Scan for the cell matching the given text and deliver its (X, Y) coordinate at center. 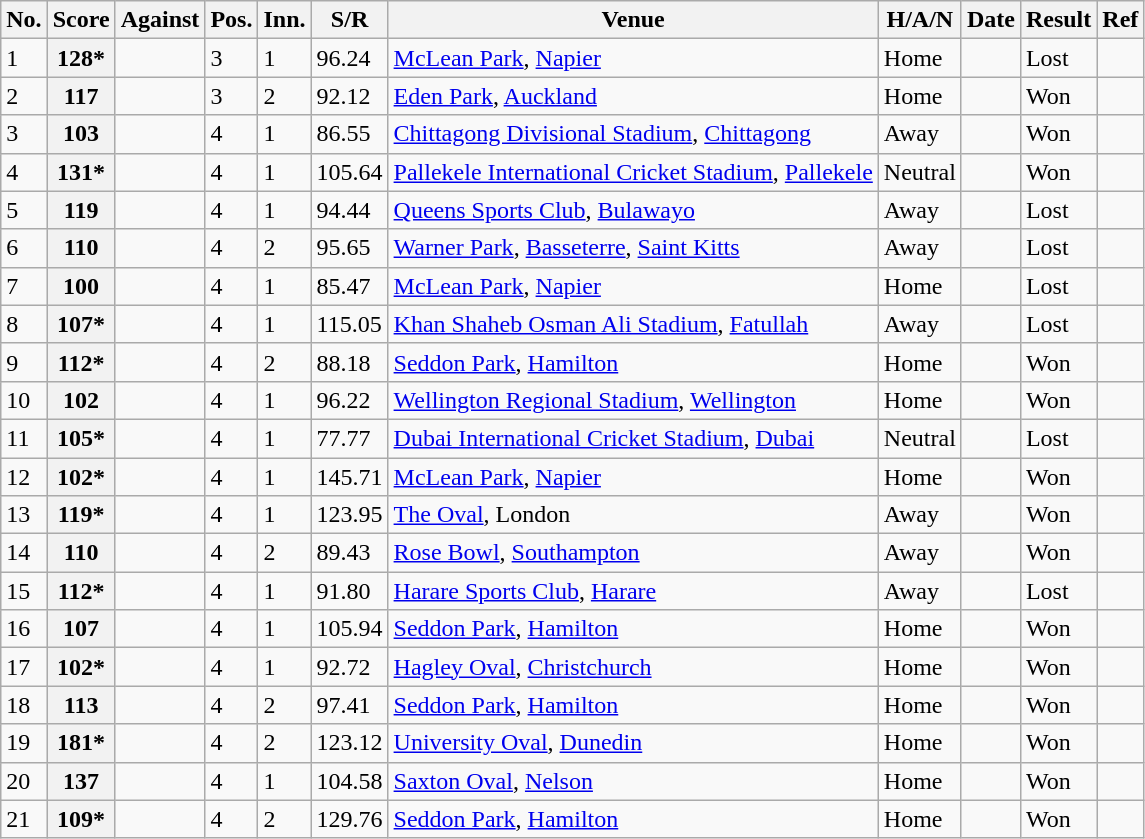
Dubai International Cricket Stadium, Dubai (633, 438)
Inn. (284, 20)
128* (81, 58)
Saxton Oval, Nelson (633, 781)
Result (1058, 20)
Queens Sports Club, Bulawayo (633, 210)
6 (24, 248)
131* (81, 172)
University Oval, Dunedin (633, 743)
Score (81, 20)
115.05 (350, 324)
103 (81, 134)
113 (81, 705)
Pos. (232, 20)
137 (81, 781)
Against (160, 20)
117 (81, 96)
95.65 (350, 248)
89.43 (350, 553)
88.18 (350, 362)
18 (24, 705)
Eden Park, Auckland (633, 96)
123.95 (350, 515)
96.22 (350, 400)
17 (24, 667)
The Oval, London (633, 515)
86.55 (350, 134)
Chittagong Divisional Stadium, Chittagong (633, 134)
92.12 (350, 96)
105* (81, 438)
Wellington Regional Stadium, Wellington (633, 400)
Hagley Oval, Christchurch (633, 667)
H/A/N (920, 20)
5 (24, 210)
Warner Park, Basseterre, Saint Kitts (633, 248)
107 (81, 629)
105.64 (350, 172)
123.12 (350, 743)
92.72 (350, 667)
20 (24, 781)
Date (990, 20)
107* (81, 324)
9 (24, 362)
7 (24, 286)
102 (81, 400)
No. (24, 20)
16 (24, 629)
Khan Shaheb Osman Ali Stadium, Fatullah (633, 324)
104.58 (350, 781)
119* (81, 515)
21 (24, 819)
85.47 (350, 286)
15 (24, 591)
12 (24, 477)
14 (24, 553)
S/R (350, 20)
11 (24, 438)
8 (24, 324)
Harare Sports Club, Harare (633, 591)
119 (81, 210)
Pallekele International Cricket Stadium, Pallekele (633, 172)
100 (81, 286)
105.94 (350, 629)
109* (81, 819)
94.44 (350, 210)
97.41 (350, 705)
Rose Bowl, Southampton (633, 553)
129.76 (350, 819)
145.71 (350, 477)
Venue (633, 20)
Ref (1120, 20)
13 (24, 515)
91.80 (350, 591)
181* (81, 743)
19 (24, 743)
77.77 (350, 438)
10 (24, 400)
96.24 (350, 58)
